Output the (x, y) coordinate of the center of the cell containing the given text.  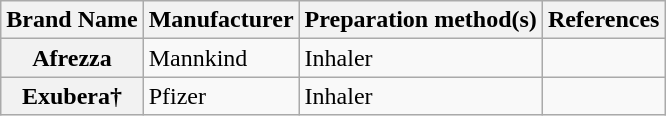
Pfizer (221, 96)
Exubera† (72, 96)
Brand Name (72, 20)
Afrezza (72, 58)
Preparation method(s) (420, 20)
Mannkind (221, 58)
Manufacturer (221, 20)
References (604, 20)
